Find where the given text appears and provide that cell's center as [x, y] coordinate. 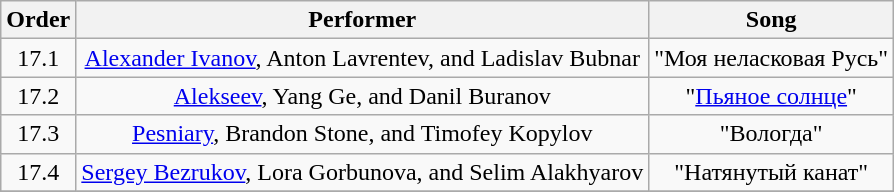
Pesniary, Brandon Stone, and Timofey Kopylov [362, 134]
"Вологда" [772, 134]
17.3 [38, 134]
Alexander Ivanov, Anton Lavrentev, and Ladislav Bubnar [362, 58]
Performer [362, 20]
Song [772, 20]
"Моя неласковая Русь" [772, 58]
"Натянутый канат" [772, 172]
"Пьяное солнце" [772, 96]
Order [38, 20]
Sergey Bezrukov, Lora Gorbunova, and Selim Alakhyarov [362, 172]
Alekseev, Yang Ge, and Danil Buranov [362, 96]
17.2 [38, 96]
17.4 [38, 172]
17.1 [38, 58]
